Pinpoint the cell where the given text exists, returning its (X, Y) midpoint coordinate. 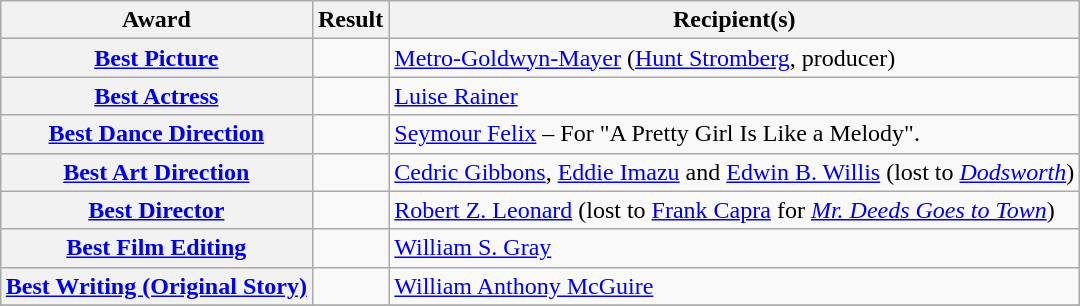
Best Director (156, 210)
Best Film Editing (156, 248)
Luise Rainer (734, 96)
Award (156, 20)
Best Art Direction (156, 172)
Seymour Felix – For "A Pretty Girl Is Like a Melody". (734, 134)
Best Dance Direction (156, 134)
Recipient(s) (734, 20)
William Anthony McGuire (734, 286)
Best Writing (Original Story) (156, 286)
William S. Gray (734, 248)
Robert Z. Leonard (lost to Frank Capra for Mr. Deeds Goes to Town) (734, 210)
Best Actress (156, 96)
Metro-Goldwyn-Mayer (Hunt Stromberg, producer) (734, 58)
Cedric Gibbons, Eddie Imazu and Edwin B. Willis (lost to Dodsworth) (734, 172)
Result (350, 20)
Best Picture (156, 58)
